Return [x, y] of the center of cell containing provided text 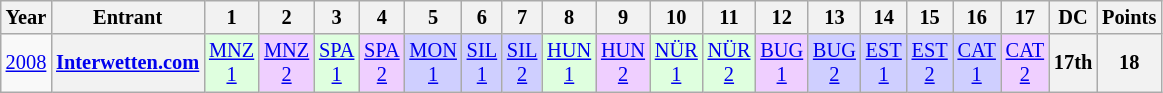
MNZ2 [286, 63]
13 [834, 17]
SIL1 [482, 63]
5 [432, 17]
CAT1 [977, 63]
EST1 [884, 63]
Points [1129, 17]
MNZ1 [232, 63]
2 [286, 17]
CAT2 [1025, 63]
12 [782, 17]
DC [1073, 17]
Entrant [128, 17]
NÜR2 [730, 63]
8 [569, 17]
HUN1 [569, 63]
SIL2 [522, 63]
17th [1073, 63]
17 [1025, 17]
9 [623, 17]
HUN2 [623, 63]
SPA1 [336, 63]
Year [26, 17]
3 [336, 17]
16 [977, 17]
6 [482, 17]
7 [522, 17]
NÜR1 [676, 63]
Interwetten.com [128, 63]
EST2 [930, 63]
15 [930, 17]
SPA2 [382, 63]
BUG2 [834, 63]
4 [382, 17]
2008 [26, 63]
1 [232, 17]
11 [730, 17]
18 [1129, 63]
14 [884, 17]
10 [676, 17]
BUG1 [782, 63]
MON1 [432, 63]
